Search for the cell housing the specified text and yield its (X, Y) center coordinate. 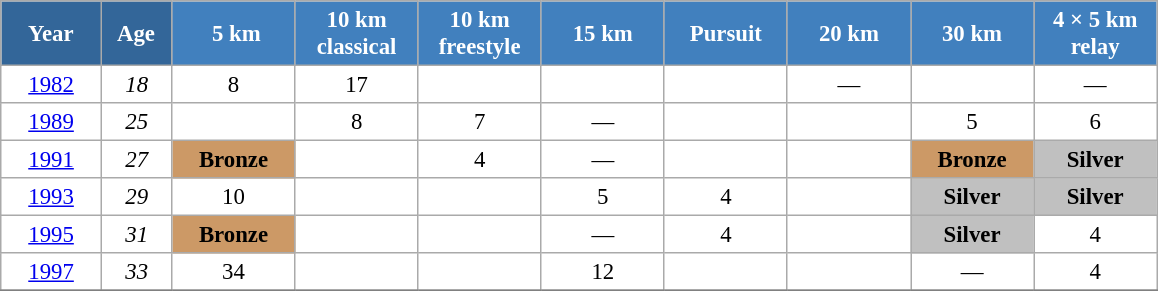
27 (136, 160)
25 (136, 122)
1989 (52, 122)
Age (136, 34)
Pursuit (726, 34)
1982 (52, 85)
20 km (848, 34)
17 (356, 85)
7 (480, 122)
30 km (972, 34)
10 km freestyle (480, 34)
1993 (52, 197)
29 (136, 197)
31 (136, 235)
15 km (602, 34)
4 × 5 km relay (1096, 34)
1995 (52, 235)
10 (234, 197)
5 km (234, 34)
18 (136, 85)
6 (1096, 122)
Year (52, 34)
10 km classical (356, 34)
1991 (52, 160)
